Identify which cell holds the provided text, then report its (x, y) central coordinate. 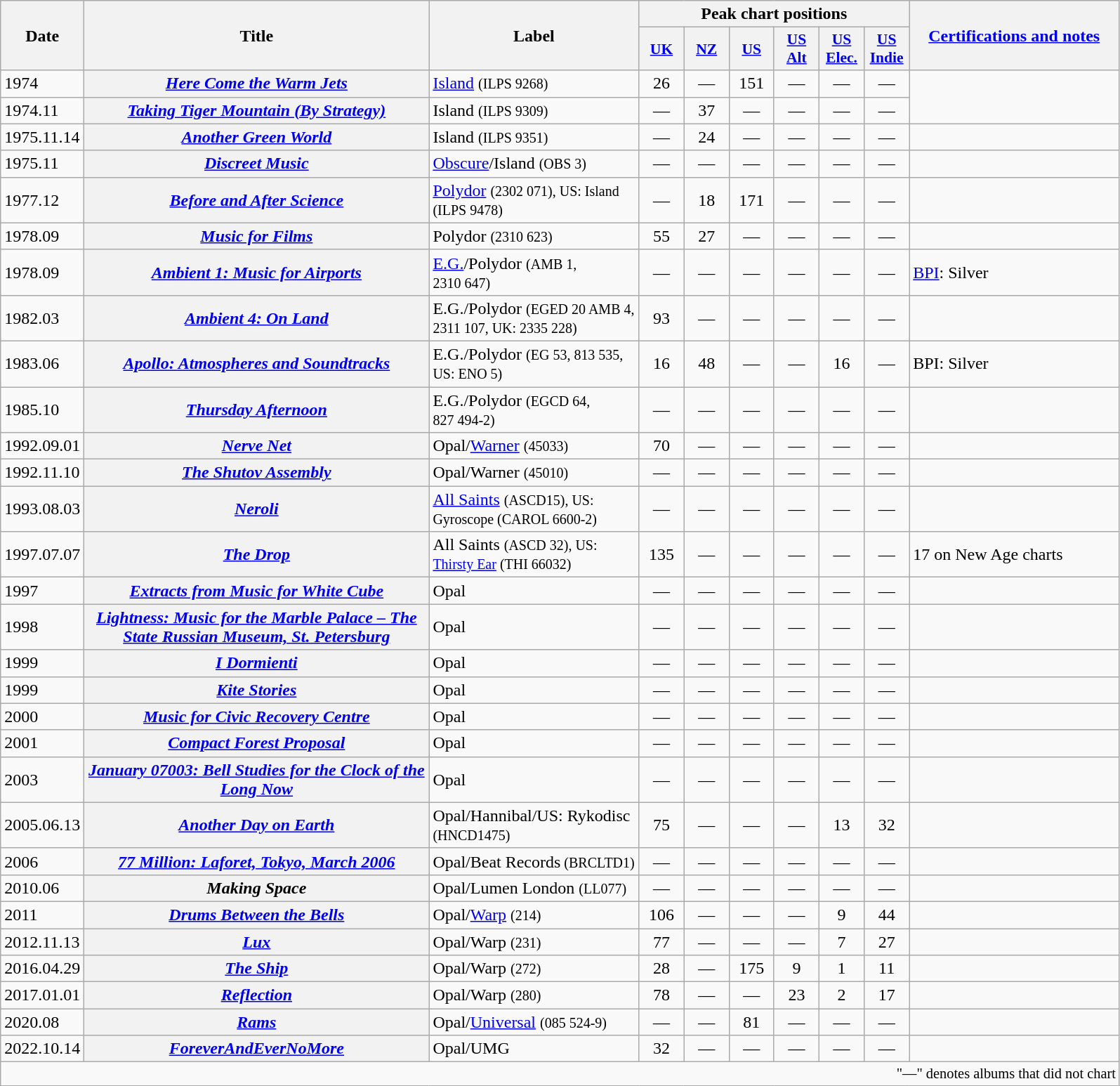
2016.04.29 (42, 969)
2005.06.13 (42, 825)
18 (706, 199)
E.G./Polydor (EGED 20 AMB 4, 2311 107, UK: 2335 228) (534, 318)
2003 (42, 780)
24 (706, 137)
93 (661, 318)
1975.11.14 (42, 137)
26 (661, 84)
Opal/UMG (534, 1049)
1983.06 (42, 364)
Lux (257, 942)
Music for Films (257, 236)
135 (661, 555)
2001 (42, 743)
81 (751, 1022)
Island (ILPS 9351) (534, 137)
Taking Tiger Mountain (By Strategy) (257, 110)
All Saints (ASCD 32), US: Thirsty Ear (THI 66032) (534, 555)
1992.11.10 (42, 473)
Ambient 4: On Land (257, 318)
Opal/Warp (272) (534, 969)
Neroli (257, 509)
1998 (42, 627)
Label (534, 35)
1974.11 (42, 110)
USAlt (796, 49)
USIndie (887, 49)
Opal/Warp (231) (534, 942)
2017.01.01 (42, 995)
E.G./Polydor (AMB 1, 2310 647) (534, 273)
17 (887, 995)
January 07003: Bell Studies for the Clock of the Long Now (257, 780)
106 (661, 915)
28 (661, 969)
2012.11.13 (42, 942)
Island (ILPS 9309) (534, 110)
2010.06 (42, 888)
Opal/Warp (214) (534, 915)
Rams (257, 1022)
2022.10.14 (42, 1049)
Polydor (2310 623) (534, 236)
Island (ILPS 9268) (534, 84)
1974 (42, 84)
Peak chart positions (774, 14)
"—" denotes albums that did not chart (560, 1074)
44 (887, 915)
1997.07.07 (42, 555)
Certifications and notes (1014, 35)
37 (706, 110)
Making Space (257, 888)
2011 (42, 915)
The Drop (257, 555)
Extracts from Music for White Cube (257, 591)
Opal/Warner (45010) (534, 473)
1982.03 (42, 318)
48 (706, 364)
175 (751, 969)
Drums Between the Bells (257, 915)
2006 (42, 861)
I Dormienti (257, 663)
Ambient 1: Music for Airports (257, 273)
13 (841, 825)
151 (751, 84)
Opal/Universal (085 524-9) (534, 1022)
Compact Forest Proposal (257, 743)
1975.11 (42, 164)
Nerve Net (257, 446)
23 (796, 995)
Before and After Science (257, 199)
ForeverAndEverNoMore (257, 1049)
Title (257, 35)
E.G./Polydor (EG 53, 813 535, US: ENO 5) (534, 364)
17 on New Age charts (1014, 555)
All Saints (ASCD15), US: Gyroscope (CAROL 6600-2) (534, 509)
Opal/Hannibal/US: Rykodisc (HNCD1475) (534, 825)
Another Day on Earth (257, 825)
Obscure/Island (OBS 3) (534, 164)
1985.10 (42, 409)
Lightness: Music for the Marble Palace – The State Russian Museum, St. Petersburg (257, 627)
Polydor (2302 071), US: Island (ILPS 9478) (534, 199)
2 (841, 995)
Another Green World (257, 137)
USElec. (841, 49)
78 (661, 995)
US (751, 49)
Opal/Warner (45033) (534, 446)
1977.12 (42, 199)
77 Million: Laforet, Tokyo, March 2006 (257, 861)
1 (841, 969)
1993.08.03 (42, 509)
The Ship (257, 969)
Opal/Beat Records (BRCLTD1) (534, 861)
55 (661, 236)
Kite Stories (257, 690)
Opal/Lumen London (LL077) (534, 888)
Thursday Afternoon (257, 409)
1992.09.01 (42, 446)
Discreet Music (257, 164)
E.G./Polydor (EGCD 64, 827 494-2) (534, 409)
Music for Civic Recovery Centre (257, 717)
171 (751, 199)
Reflection (257, 995)
Date (42, 35)
7 (841, 942)
Apollo: Atmospheres and Soundtracks (257, 364)
11 (887, 969)
UK (661, 49)
2020.08 (42, 1022)
1997 (42, 591)
Here Come the Warm Jets (257, 84)
75 (661, 825)
77 (661, 942)
Opal/Warp (280) (534, 995)
NZ (706, 49)
70 (661, 446)
2000 (42, 717)
The Shutov Assembly (257, 473)
